Return [X, Y] of the center of cell containing provided text 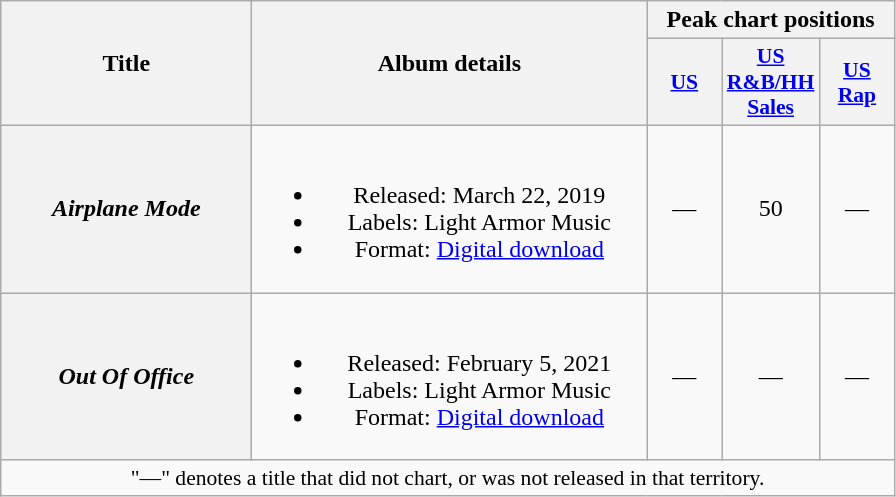
US Rap [856, 82]
Released: February 5, 2021Labels: Light Armor MusicFormat: Digital download [450, 376]
Airplane Mode [126, 208]
Peak chart positions [771, 20]
US [684, 82]
Released: March 22, 2019Labels: Light Armor MusicFormat: Digital download [450, 208]
Title [126, 64]
Out Of Office [126, 376]
50 [771, 208]
US R&B/HH Sales [771, 82]
"—" denotes a title that did not chart, or was not released in that territory. [448, 478]
Album details [450, 64]
